From the cell containing the given text, extract its center point as [X, Y] coordinate. 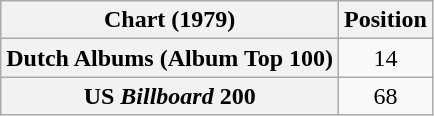
US Billboard 200 [170, 96]
Position [386, 20]
Chart (1979) [170, 20]
68 [386, 96]
Dutch Albums (Album Top 100) [170, 58]
14 [386, 58]
